From the cell containing the given text, extract its center point as (X, Y) coordinate. 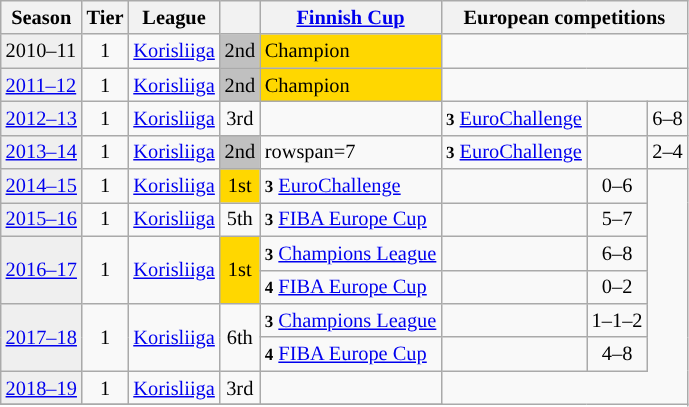
0–6 (618, 186)
2–4 (667, 152)
2016–17 (42, 270)
2011–12 (42, 85)
4–8 (618, 354)
6th (240, 336)
2014–15 (42, 186)
5th (240, 219)
5–7 (618, 219)
League (174, 17)
2012–13 (42, 118)
2010–11 (42, 51)
1–1–2 (618, 320)
2013–14 (42, 152)
Tier (106, 17)
3 FIBA Europe Cup (350, 219)
rowspan=7 (350, 152)
2017–18 (42, 336)
2015–16 (42, 219)
2018–19 (42, 388)
0–2 (618, 287)
Season (42, 17)
Finnish Cup (350, 17)
European competitions (564, 17)
